Pinpoint the cell where the given text exists, returning its [x, y] midpoint coordinate. 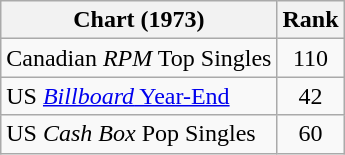
US Cash Box Pop Singles [139, 134]
110 [310, 58]
42 [310, 96]
60 [310, 134]
US Billboard Year-End [139, 96]
Chart (1973) [139, 20]
Rank [310, 20]
Canadian RPM Top Singles [139, 58]
